From the cell containing the given text, extract its center point as (X, Y) coordinate. 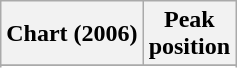
Chart (2006) (72, 34)
Peakposition (189, 34)
